Pinpoint the cell where the given text exists, returning its (X, Y) midpoint coordinate. 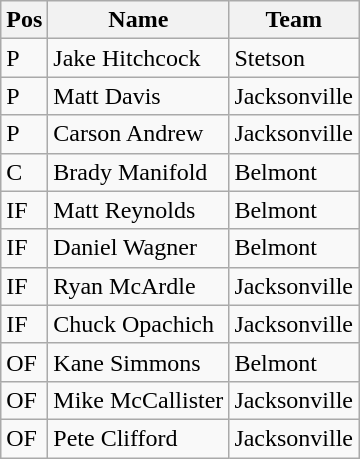
Kane Simmons (138, 362)
Carson Andrew (138, 134)
Daniel Wagner (138, 248)
Matt Reynolds (138, 210)
Team (294, 20)
Stetson (294, 58)
Jake Hitchcock (138, 58)
C (24, 172)
Mike McCallister (138, 400)
Name (138, 20)
Pos (24, 20)
Brady Manifold (138, 172)
Ryan McArdle (138, 286)
Chuck Opachich (138, 324)
Matt Davis (138, 96)
Pete Clifford (138, 438)
